Scan for the cell matching the given text and deliver its [x, y] coordinate at center. 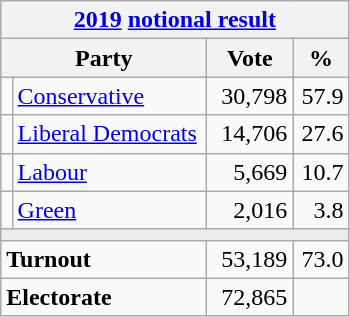
Party [104, 58]
10.7 [321, 172]
72,865 [250, 297]
Vote [250, 58]
Electorate [104, 297]
3.8 [321, 210]
53,189 [250, 259]
Conservative [110, 96]
% [321, 58]
Turnout [104, 259]
14,706 [250, 134]
Liberal Democrats [110, 134]
5,669 [250, 172]
73.0 [321, 259]
Green [110, 210]
57.9 [321, 96]
30,798 [250, 96]
2,016 [250, 210]
2019 notional result [175, 20]
27.6 [321, 134]
Labour [110, 172]
